Locate the cell with the specified text and output its (x, y) center coordinate. 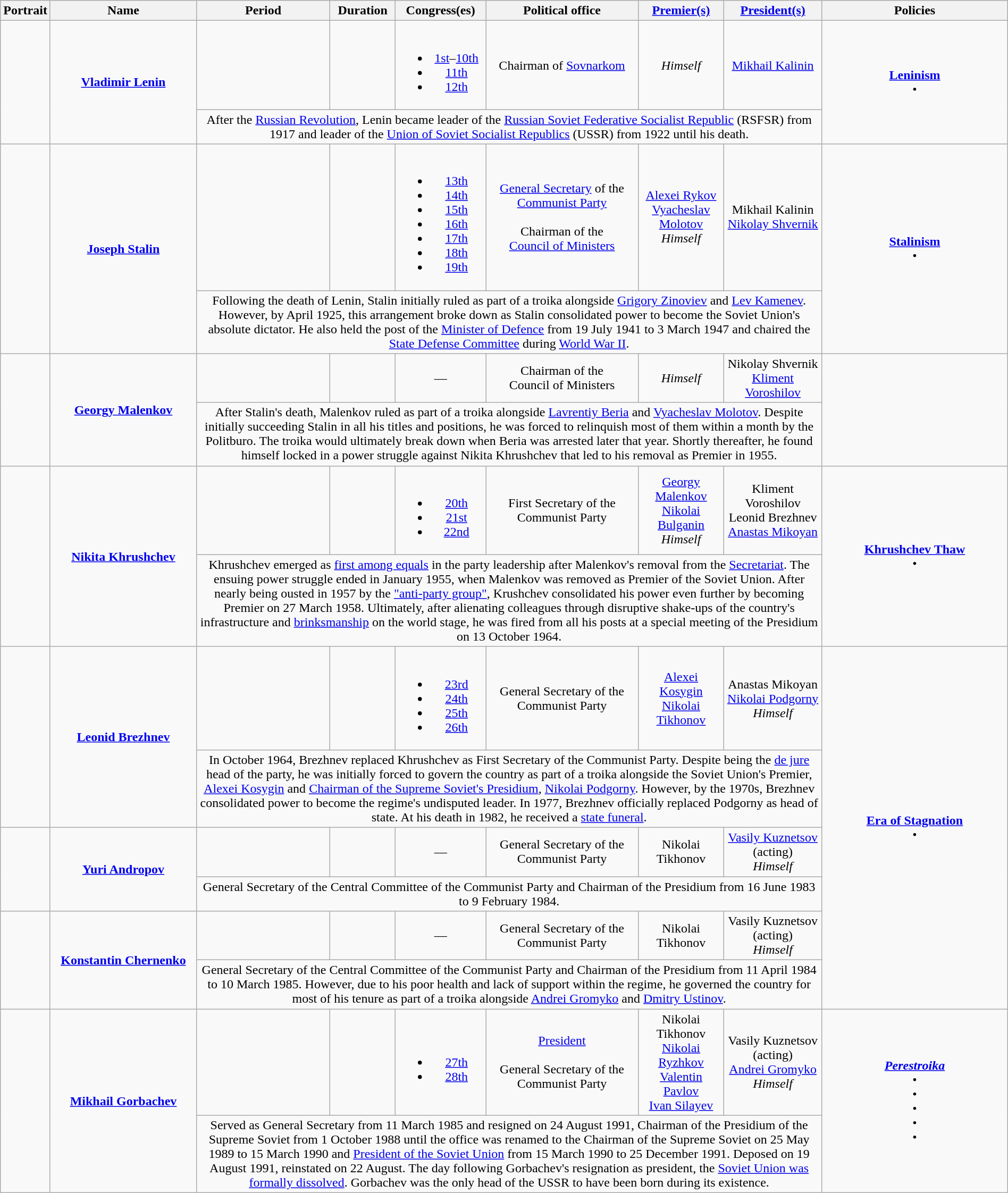
Mikhail Gorbachev (123, 1101)
Policies (914, 11)
Period (263, 11)
13th14th15th16th17th18th19th (441, 217)
Name (123, 11)
Khrushchev Thaw• (914, 556)
Kliment VoroshilovLeonid BrezhnevAnastas Mikoyan (772, 510)
Vasily Kuznetsov (acting)Andrei GromykoHimself (772, 1062)
Premier(s) (682, 11)
Portrait (26, 11)
PresidentGeneral Secretary of the Communist Party (562, 1062)
Perestroika• • • • • (914, 1101)
Congress(es) (441, 11)
Nikita Khrushchev (123, 556)
Era of Stagnation• (914, 827)
Leninism• (914, 82)
1st–10th11th12th (441, 65)
Georgy Malenkov (123, 409)
20th21st22nd (441, 510)
Yuri Andropov (123, 869)
Political office (562, 11)
Alexei KosyginNikolai Tikhonov (682, 698)
General Secretary of the Communist PartyChairman of theCouncil of Ministers (562, 217)
Georgy MalenkovNikolai BulganinHimself (682, 510)
Mikhail KalininNikolay Shvernik (772, 217)
Leonid Brezhnev (123, 737)
Mikhail Kalinin (772, 65)
Konstantin Chernenko (123, 960)
23rd24th25th26th (441, 698)
Nikolay ShvernikKliment Voroshilov (772, 378)
General Secretary of the Central Committee of the Communist Party and Chairman of the Presidium from 16 June 1983 to 9 February 1984. (509, 893)
Chairman of theCouncil of Ministers (562, 378)
Nikolai TikhonovNikolai RyzhkovValentin PavlovIvan Silayev (682, 1062)
27th28th (441, 1062)
President(s) (772, 11)
Stalinism• (914, 249)
Vladimir Lenin (123, 82)
First Secretary of theCommunist Party (562, 510)
Duration (363, 11)
Alexei RykovVyacheslav MolotovHimself (682, 217)
Joseph Stalin (123, 249)
Anastas MikoyanNikolai PodgornyHimself (772, 698)
Chairman of Sovnarkom (562, 65)
